Return the (x, y) coordinate for the center point of the cell that contains the specified text.  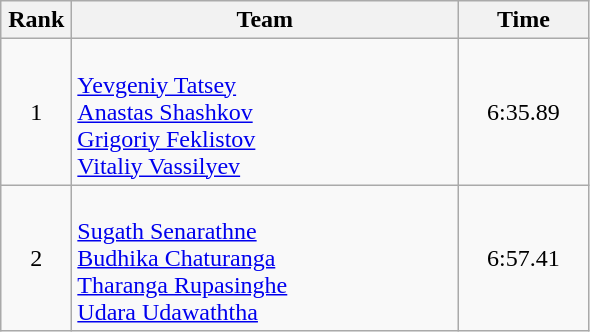
6:57.41 (524, 258)
Yevgeniy TatseyAnastas ShashkovGrigoriy FeklistovVitaliy Vassilyev (265, 112)
Time (524, 20)
Rank (36, 20)
Team (265, 20)
1 (36, 112)
Sugath SenarathneBudhika ChaturangaTharanga RupasingheUdara Udawaththa (265, 258)
6:35.89 (524, 112)
2 (36, 258)
